Search for the cell housing the specified text and yield its [x, y] center coordinate. 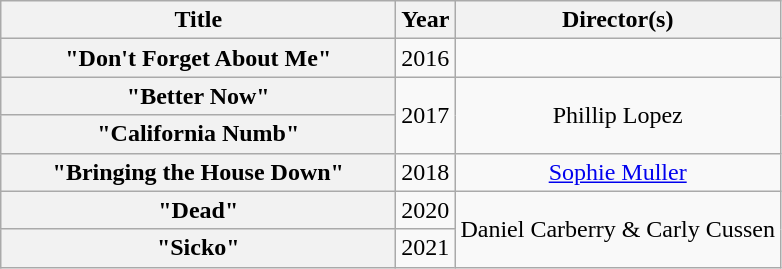
"Sicko" [198, 248]
"California Numb" [198, 134]
"Bringing the House Down" [198, 172]
2016 [426, 58]
2020 [426, 210]
Director(s) [618, 20]
2018 [426, 172]
2021 [426, 248]
"Don't Forget About Me" [198, 58]
Year [426, 20]
Daniel Carberry & Carly Cussen [618, 229]
"Dead" [198, 210]
2017 [426, 115]
Sophie Muller [618, 172]
"Better Now" [198, 96]
Title [198, 20]
Phillip Lopez [618, 115]
